Provide the (x, y) coordinate of the cell's center where the given text is located.  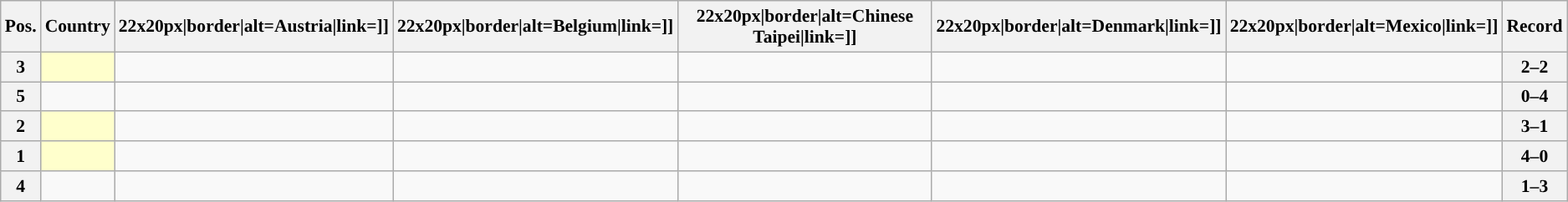
4 (21, 186)
22x20px|border|alt=Belgium|link=]] (535, 27)
22x20px|border|alt=Chinese Taipei|link=]] (804, 27)
1–3 (1534, 186)
3 (21, 67)
3–1 (1534, 127)
2–2 (1534, 67)
Country (78, 27)
1 (21, 156)
Record (1534, 27)
4–0 (1534, 156)
2 (21, 127)
5 (21, 97)
22x20px|border|alt=Austria|link=]] (254, 27)
22x20px|border|alt=Denmark|link=]] (1079, 27)
22x20px|border|alt=Mexico|link=]] (1365, 27)
0–4 (1534, 97)
Pos. (21, 27)
